Output the [X, Y] coordinate of the center of the cell containing the given text.  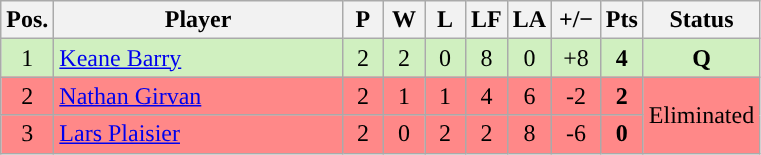
P [362, 20]
Pos. [28, 20]
Nathan Girvan [198, 96]
Lars Plaisier [198, 134]
Pts [622, 20]
+8 [576, 58]
W [404, 20]
L [444, 20]
Status [701, 20]
LA [529, 20]
6 [529, 96]
3 [28, 134]
+/− [576, 20]
-6 [576, 134]
-2 [576, 96]
Player [198, 20]
LF [487, 20]
Q [701, 58]
Keane Barry [198, 58]
Eliminated [701, 115]
